Locate the cell with the specified text and output its (x, y) center coordinate. 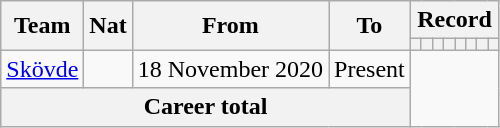
From (230, 26)
Career total (206, 107)
18 November 2020 (230, 69)
Team (42, 26)
Nat (108, 26)
Present (370, 69)
To (370, 26)
Record (454, 20)
Skövde (42, 69)
